Identify which cell holds the provided text, then report its (X, Y) central coordinate. 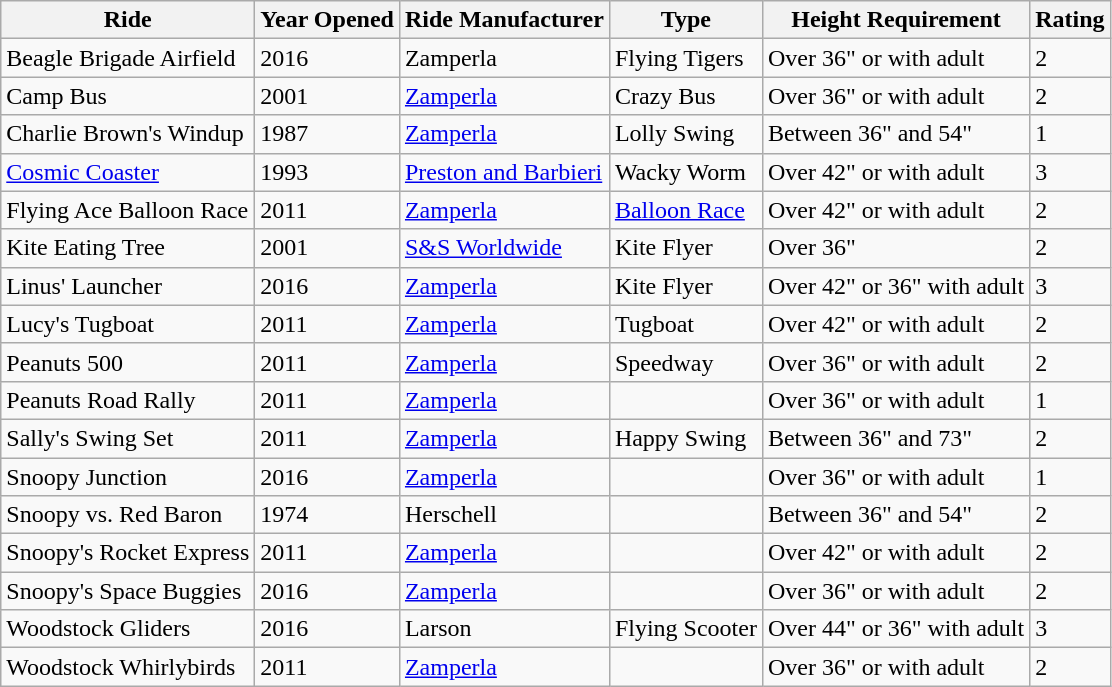
Lucy's Tugboat (128, 324)
Larson (504, 629)
Happy Swing (686, 438)
Over 44" or 36" with adult (896, 629)
Herschell (504, 515)
Camp Bus (128, 96)
1987 (328, 134)
Sally's Swing Set (128, 438)
Rating (1070, 20)
Snoopy's Space Buggies (128, 591)
Snoopy's Rocket Express (128, 553)
S&S Worldwide (504, 248)
Flying Ace Balloon Race (128, 210)
Snoopy Junction (128, 477)
Crazy Bus (686, 96)
Cosmic Coaster (128, 172)
Between 36" and 73" (896, 438)
Flying Tigers (686, 58)
Peanuts 500 (128, 362)
Balloon Race (686, 210)
Charlie Brown's Windup (128, 134)
Ride (128, 20)
Lolly Swing (686, 134)
Beagle Brigade Airfield (128, 58)
1974 (328, 515)
Woodstock Gliders (128, 629)
Type (686, 20)
Snoopy vs. Red Baron (128, 515)
Kite Eating Tree (128, 248)
Speedway (686, 362)
Ride Manufacturer (504, 20)
1993 (328, 172)
Flying Scooter (686, 629)
Peanuts Road Rally (128, 400)
Wacky Worm (686, 172)
Preston and Barbieri (504, 172)
Over 42" or 36" with adult (896, 286)
Tugboat (686, 324)
Height Requirement (896, 20)
Year Opened (328, 20)
Over 36" (896, 248)
Linus' Launcher (128, 286)
Woodstock Whirlybirds (128, 667)
